Find where the given text appears and provide that cell's center as (x, y) coordinate. 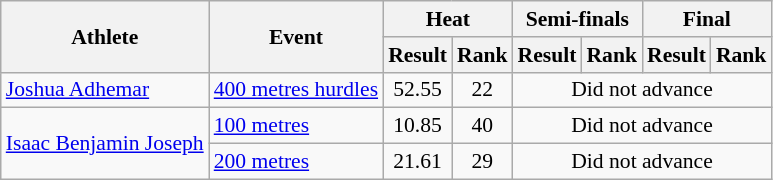
400 metres hurdles (296, 90)
21.61 (418, 162)
Isaac Benjamin Joseph (105, 144)
40 (482, 126)
Heat (448, 19)
Athlete (105, 36)
Joshua Adhemar (105, 90)
Final (706, 19)
Event (296, 36)
Semi-finals (578, 19)
52.55 (418, 90)
22 (482, 90)
10.85 (418, 126)
29 (482, 162)
200 metres (296, 162)
100 metres (296, 126)
